Provide the [x, y] coordinate of the cell's center where the given text is located.  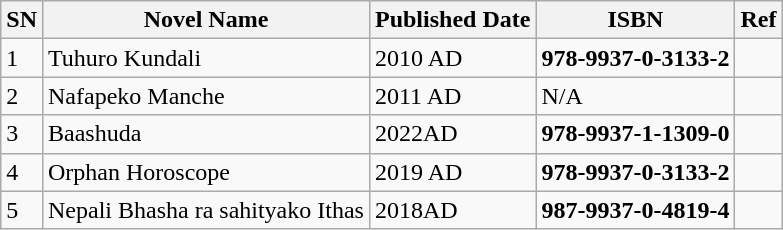
2010 AD [452, 58]
SN [22, 20]
3 [22, 134]
2 [22, 96]
987-9937-0-4819-4 [636, 210]
4 [22, 172]
Orphan Horoscope [206, 172]
Tuhuro Kundali [206, 58]
Nepali Bhasha ra sahityako Ithas [206, 210]
Baashuda [206, 134]
1 [22, 58]
2011 AD [452, 96]
978-9937-1-1309-0 [636, 134]
Ref [758, 20]
5 [22, 210]
Novel Name [206, 20]
2022AD [452, 134]
N/A [636, 96]
Published Date [452, 20]
2019 AD [452, 172]
ISBN [636, 20]
2018AD [452, 210]
Nafapeko Manche [206, 96]
